Output the (x, y) coordinate of the center of the cell containing the given text.  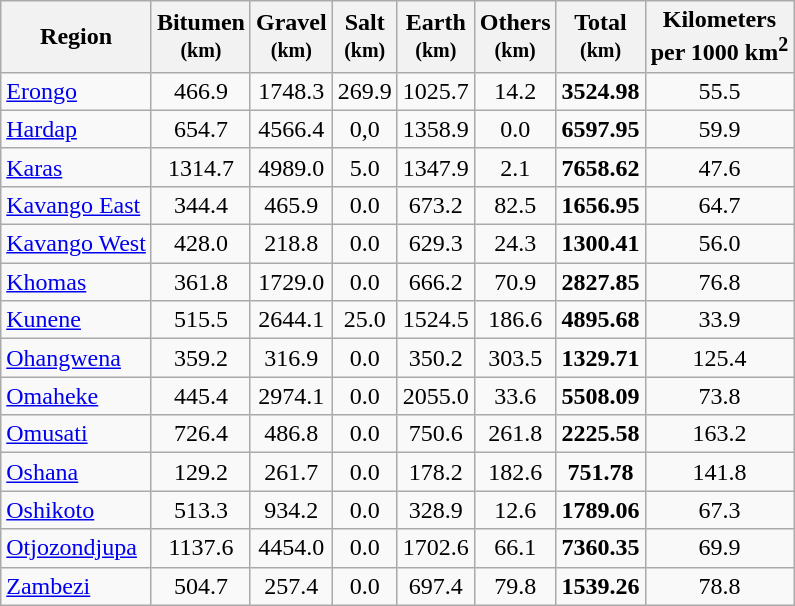
Region (76, 37)
316.9 (291, 358)
1347.9 (436, 167)
328.9 (436, 510)
0,0 (364, 129)
697.4 (436, 586)
1300.41 (600, 244)
Salt(km) (364, 37)
Earth(km) (436, 37)
1137.6 (200, 548)
1748.3 (291, 91)
Omusati (76, 434)
4566.4 (291, 129)
465.9 (291, 205)
513.3 (200, 510)
666.2 (436, 282)
361.8 (200, 282)
14.2 (515, 91)
504.7 (200, 586)
428.0 (200, 244)
79.8 (515, 586)
344.4 (200, 205)
1702.6 (436, 548)
269.9 (364, 91)
33.9 (720, 320)
466.9 (200, 91)
2644.1 (291, 320)
2827.85 (600, 282)
261.7 (291, 472)
350.2 (436, 358)
1789.06 (600, 510)
Hardap (76, 129)
7658.62 (600, 167)
1524.5 (436, 320)
Kavango East (76, 205)
Bitumen(km) (200, 37)
359.2 (200, 358)
1358.9 (436, 129)
59.9 (720, 129)
1329.71 (600, 358)
56.0 (720, 244)
Kavango West (76, 244)
163.2 (720, 434)
750.6 (436, 434)
78.8 (720, 586)
5.0 (364, 167)
Oshana (76, 472)
1539.26 (600, 586)
64.7 (720, 205)
3524.98 (600, 91)
2055.0 (436, 396)
4454.0 (291, 548)
Oshikoto (76, 510)
2974.1 (291, 396)
82.5 (515, 205)
4989.0 (291, 167)
5508.09 (600, 396)
178.2 (436, 472)
726.4 (200, 434)
1314.7 (200, 167)
4895.68 (600, 320)
141.8 (720, 472)
Zambezi (76, 586)
2225.58 (600, 434)
1729.0 (291, 282)
629.3 (436, 244)
Erongo (76, 91)
1025.7 (436, 91)
1656.95 (600, 205)
515.5 (200, 320)
654.7 (200, 129)
186.6 (515, 320)
Gravel(km) (291, 37)
125.4 (720, 358)
73.8 (720, 396)
47.6 (720, 167)
261.8 (515, 434)
Kilometersper 1000 km2 (720, 37)
Kunene (76, 320)
218.8 (291, 244)
934.2 (291, 510)
673.2 (436, 205)
303.5 (515, 358)
2.1 (515, 167)
25.0 (364, 320)
7360.35 (600, 548)
55.5 (720, 91)
33.6 (515, 396)
Otjozondjupa (76, 548)
Karas (76, 167)
6597.95 (600, 129)
24.3 (515, 244)
751.78 (600, 472)
Total(km) (600, 37)
Khomas (76, 282)
129.2 (200, 472)
257.4 (291, 586)
12.6 (515, 510)
67.3 (720, 510)
Ohangwena (76, 358)
69.9 (720, 548)
Omaheke (76, 396)
486.8 (291, 434)
Others(km) (515, 37)
445.4 (200, 396)
182.6 (515, 472)
76.8 (720, 282)
70.9 (515, 282)
66.1 (515, 548)
